Capture the cell that displays the provided text and extract its (x, y) central coordinate. 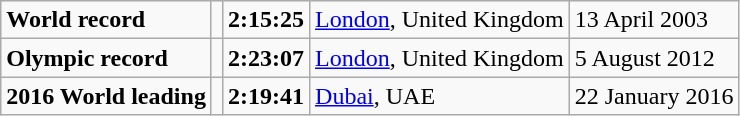
Dubai, UAE (440, 96)
13 April 2003 (654, 20)
Olympic record (106, 58)
22 January 2016 (654, 96)
2:23:07 (266, 58)
World record (106, 20)
2:19:41 (266, 96)
2016 World leading (106, 96)
5 August 2012 (654, 58)
2:15:25 (266, 20)
